Provide the (X, Y) coordinate of the cell's center where the given text is located.  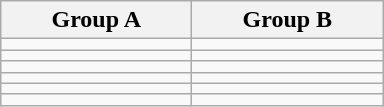
Group A (96, 20)
Group B (288, 20)
